Search for the cell housing the specified text and yield its [X, Y] center coordinate. 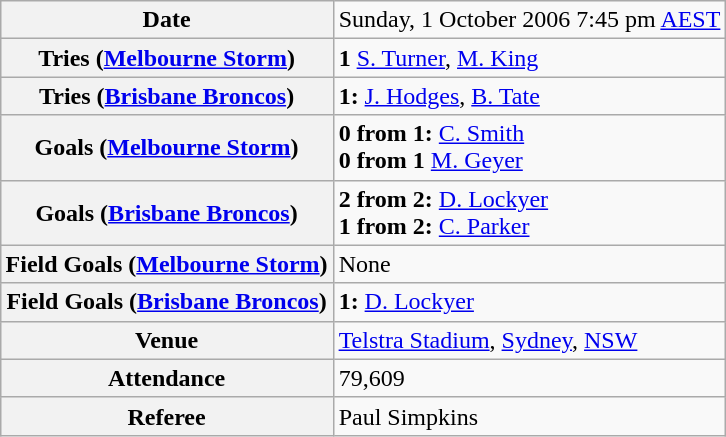
79,609 [530, 378]
Paul Simpkins [530, 416]
1: D. Lockyer [530, 302]
Goals (Melbourne Storm) [166, 148]
2 from 2: D. Lockyer 1 from 2: C. Parker [530, 212]
Date [166, 20]
Telstra Stadium, Sydney, NSW [530, 340]
Field Goals (Brisbane Broncos) [166, 302]
1 S. Turner, M. King [530, 58]
None [530, 264]
Sunday, 1 October 2006 7:45 pm AEST [530, 20]
Tries (Melbourne Storm) [166, 58]
Attendance [166, 378]
1: J. Hodges, B. Tate [530, 96]
Referee [166, 416]
0 from 1: C. Smith 0 from 1 M. Geyer [530, 148]
Tries (Brisbane Broncos) [166, 96]
Venue [166, 340]
Field Goals (Melbourne Storm) [166, 264]
Goals (Brisbane Broncos) [166, 212]
